For the text-containing cell, return its midpoint in [X, Y] coordinate format. 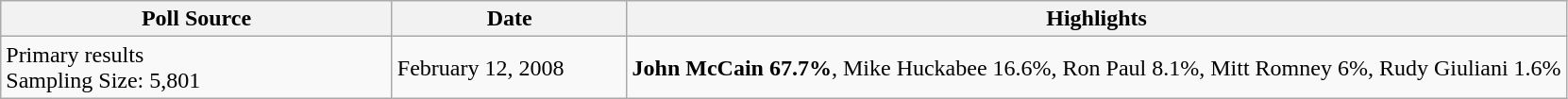
Poll Source [196, 19]
Primary resultsSampling Size: 5,801 [196, 68]
February 12, 2008 [510, 68]
Highlights [1097, 19]
John McCain 67.7%, Mike Huckabee 16.6%, Ron Paul 8.1%, Mitt Romney 6%, Rudy Giuliani 1.6% [1097, 68]
Date [510, 19]
